From the cell containing the given text, extract its center point as [X, Y] coordinate. 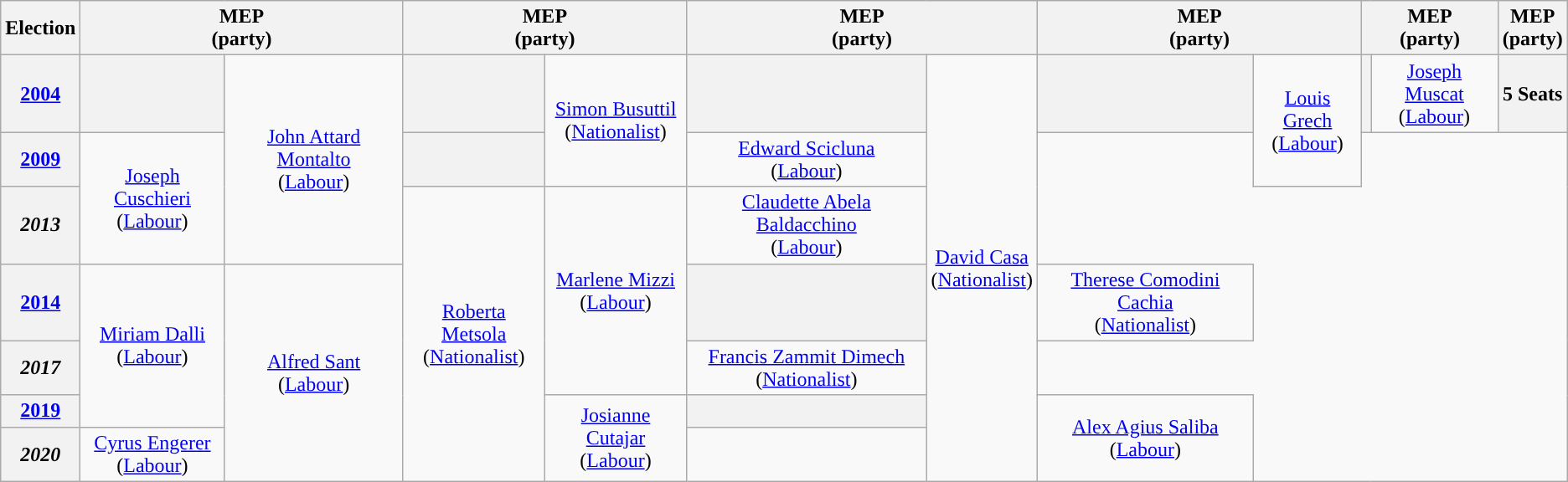
Cyrus Engerer(Labour) [152, 454]
2014 [40, 302]
Therese Comodini Cachia(Nationalist) [1145, 302]
2017 [40, 368]
2004 [40, 94]
5 Seats [1533, 94]
Francis Zammit Dimech(Nationalist) [807, 368]
Alfred Sant(Labour) [313, 372]
2009 [40, 159]
2019 [40, 411]
Joseph Muscat(Labour) [1434, 94]
David Casa(Nationalist) [982, 268]
Election [40, 28]
Josianne Cutajar(Labour) [615, 438]
Alex Agius Saliba(Labour) [1145, 438]
Edward Scicluna(Labour) [807, 159]
2020 [40, 454]
Simon Busuttil(Nationalist) [615, 120]
Marlene Mizzi(Labour) [615, 291]
Roberta Metsola(Nationalist) [474, 334]
John Attard Montalto(Labour) [313, 159]
Miriam Dalli(Labour) [152, 345]
Louis Grech(Labour) [1307, 120]
2013 [40, 225]
Joseph Cuschieri(Labour) [152, 197]
Claudette Abela Baldacchino(Labour) [807, 225]
